From the cell containing the given text, extract its center point as [x, y] coordinate. 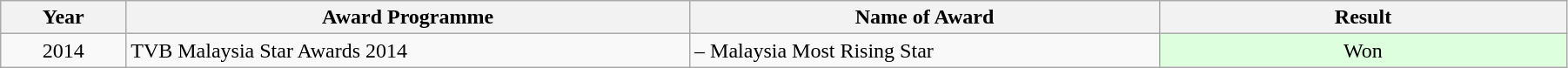
Result [1363, 17]
TVB Malaysia Star Awards 2014 [408, 51]
Name of Award [925, 17]
2014 [64, 51]
Year [64, 17]
Won [1363, 51]
Award Programme [408, 17]
– Malaysia Most Rising Star [925, 51]
